Return (X, Y) of the center of cell containing provided text 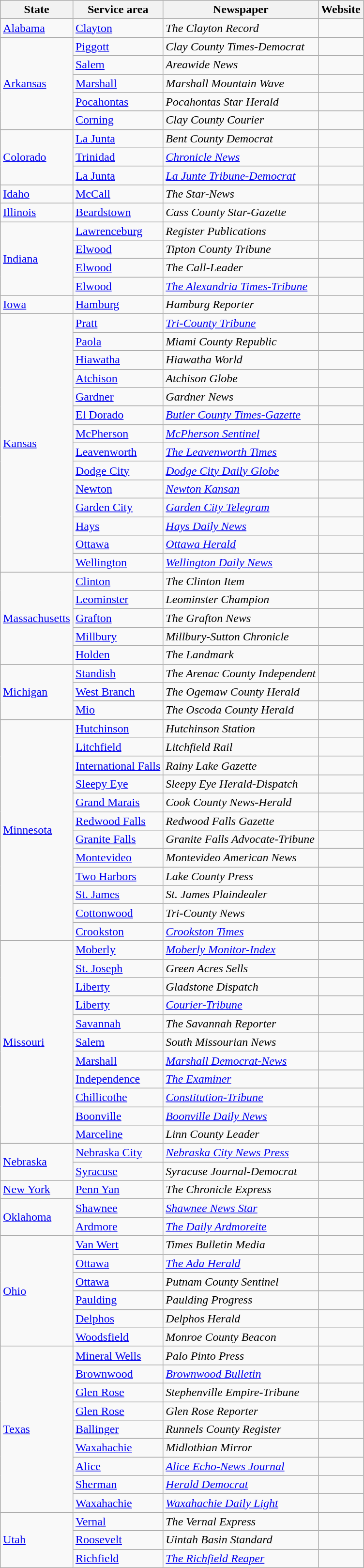
Garden City (118, 507)
Alice (118, 1466)
La Junte Tribune-Democrat (241, 175)
Brownwood (118, 1374)
Leavenworth (118, 452)
Missouri (37, 1042)
Clayton (118, 28)
Hays Daily News (241, 526)
Shawnee (118, 1208)
Moberly Monitor-Index (241, 950)
Times Bulletin Media (241, 1245)
Boonville Daily News (241, 1116)
Hays (118, 526)
Minnesota (37, 830)
Montevideo (118, 858)
Alabama (37, 28)
Hiawatha World (241, 360)
Montevideo American News (241, 858)
Nebraska (37, 1162)
Standish (118, 673)
Glen Rose Reporter (241, 1411)
Crookston Times (241, 931)
The Daily Ardmoreite (241, 1226)
Michigan (37, 692)
Palo Pinto Press (241, 1355)
Wellington (118, 563)
Ohio (37, 1291)
Crookston (118, 931)
Kansas (37, 443)
Moberly (118, 950)
Millbury (118, 637)
International Falls (118, 765)
Mio (118, 710)
Wellington Daily News (241, 563)
Hamburg Reporter (241, 305)
Lawrenceburg (118, 231)
Van Wert (118, 1245)
Paulding Progress (241, 1300)
Tri-County Tribune (241, 323)
Clinton (118, 581)
St. James Plaindealer (241, 895)
Gardner (118, 397)
Sleepy Eye Herald-Dispatch (241, 784)
Roosevelt (118, 1540)
The Clayton Record (241, 28)
Chillicothe (118, 1097)
Herald Democrat (241, 1485)
Granite Falls Advocate-Tribune (241, 839)
Shawnee News Star (241, 1208)
Newton (118, 489)
Waxahachie Daily Light (241, 1503)
Holden (118, 655)
Cook County News-Herald (241, 802)
Penn Yan (118, 1190)
The Chronicle Express (241, 1190)
Areawide News (241, 65)
Green Acres Sells (241, 968)
Leominster Champion (241, 600)
Cass County Star-Gazette (241, 212)
Stephenville Empire-Tribune (241, 1392)
The Leavenworth Times (241, 452)
Pocahontas Star Herald (241, 102)
Sleepy Eye (118, 784)
Clay County Times-Democrat (241, 47)
Litchfield (118, 747)
Iowa (37, 305)
The Oscoda County Herald (241, 710)
Hutchinson Station (241, 729)
Paola (118, 342)
Website (341, 10)
Redwood Falls (118, 821)
McPherson (118, 434)
Independence (118, 1079)
El Dorado (118, 415)
Sherman (118, 1485)
The Landmark (241, 655)
Pocahontas (118, 102)
Gladstone Dispatch (241, 987)
Two Harbors (118, 876)
Lake County Press (241, 876)
Dodge City Daily Globe (241, 470)
The Ada Herald (241, 1263)
Marshall Democrat-News (241, 1060)
Uintah Basin Standard (241, 1540)
Paulding (118, 1300)
Butler County Times-Gazette (241, 415)
Leominster (118, 600)
Boonville (118, 1116)
St. Joseph (118, 968)
Tri-County News (241, 913)
Atchison Globe (241, 378)
Service area (118, 10)
Idaho (37, 194)
Colorado (37, 157)
Nebraska City (118, 1153)
The Grafton News (241, 618)
Courier-Tribune (241, 1005)
Delphos (118, 1319)
Gardner News (241, 397)
Woodsfield (118, 1337)
Corning (118, 120)
The Richfield Reaper (241, 1558)
The Arenac County Independent (241, 673)
The Call-Leader (241, 268)
Register Publications (241, 231)
McCall (118, 194)
Midlothian Mirror (241, 1448)
Texas (37, 1429)
Richfield (118, 1558)
The Star-News (241, 194)
St. James (118, 895)
New York (37, 1190)
Constitution-Tribune (241, 1097)
Granite Falls (118, 839)
Atchison (118, 378)
Bent County Democrat (241, 139)
Marshall Mountain Wave (241, 83)
The Ogemaw County Herald (241, 692)
The Vernal Express (241, 1521)
Beardstown (118, 212)
Savannah (118, 1024)
Illinois (37, 212)
Syracuse Journal-Democrat (241, 1171)
Redwood Falls Gazette (241, 821)
Linn County Leader (241, 1134)
Dodge City (118, 470)
Runnels County Register (241, 1429)
Trinidad (118, 157)
Newspaper (241, 10)
Hamburg (118, 305)
Tipton County Tribune (241, 249)
State (37, 10)
Monroe County Beacon (241, 1337)
Vernal (118, 1521)
Arkansas (37, 83)
Putnam County Sentinel (241, 1282)
Pratt (118, 323)
Marceline (118, 1134)
Piggott (118, 47)
West Branch (118, 692)
Rainy Lake Gazette (241, 765)
Mineral Wells (118, 1355)
Syracuse (118, 1171)
Oklahoma (37, 1217)
Massachusetts (37, 618)
Hutchinson (118, 729)
Utah (37, 1540)
The Clinton Item (241, 581)
Indiana (37, 259)
South Missourian News (241, 1042)
The Alexandria Times-Tribune (241, 286)
Millbury-Sutton Chronicle (241, 637)
Miami County Republic (241, 342)
Litchfield Rail (241, 747)
Garden City Telegram (241, 507)
Nebraska City News Press (241, 1153)
The Examiner (241, 1079)
Chronicle News (241, 157)
Ottawa Herald (241, 544)
Grafton (118, 618)
Alice Echo-News Journal (241, 1466)
Cottonwood (118, 913)
Grand Marais (118, 802)
Hiawatha (118, 360)
Clay County Courier (241, 120)
Ballinger (118, 1429)
Newton Kansan (241, 489)
Delphos Herald (241, 1319)
McPherson Sentinel (241, 434)
Brownwood Bulletin (241, 1374)
The Savannah Reporter (241, 1024)
Ardmore (118, 1226)
